Locate the cell with the specified text and output its (X, Y) center coordinate. 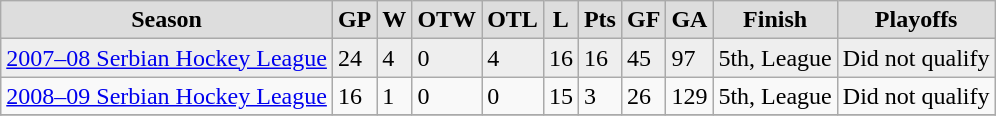
Playoffs (916, 20)
45 (643, 58)
W (394, 20)
L (560, 20)
15 (560, 96)
3 (600, 96)
129 (690, 96)
26 (643, 96)
OTL (513, 20)
OTW (447, 20)
1 (394, 96)
24 (354, 58)
GA (690, 20)
GP (354, 20)
2008–09 Serbian Hockey League (167, 96)
Season (167, 20)
2007–08 Serbian Hockey League (167, 58)
97 (690, 58)
GF (643, 20)
Finish (775, 20)
Pts (600, 20)
